Locate the cell with the specified text and output its [X, Y] center coordinate. 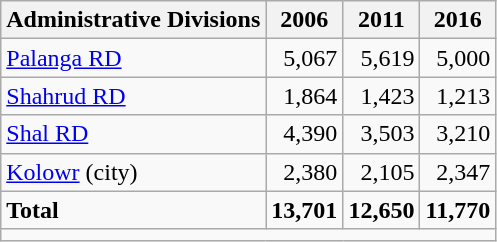
Total [134, 210]
12,650 [382, 210]
2011 [382, 20]
5,067 [304, 58]
Kolowr (city) [134, 172]
1,213 [458, 96]
5,619 [382, 58]
3,210 [458, 134]
1,423 [382, 96]
Shal RD [134, 134]
11,770 [458, 210]
Shahrud RD [134, 96]
Palanga RD [134, 58]
2016 [458, 20]
2,380 [304, 172]
5,000 [458, 58]
Administrative Divisions [134, 20]
1,864 [304, 96]
13,701 [304, 210]
2,347 [458, 172]
4,390 [304, 134]
2006 [304, 20]
3,503 [382, 134]
2,105 [382, 172]
